Identify which cell holds the provided text, then report its (X, Y) central coordinate. 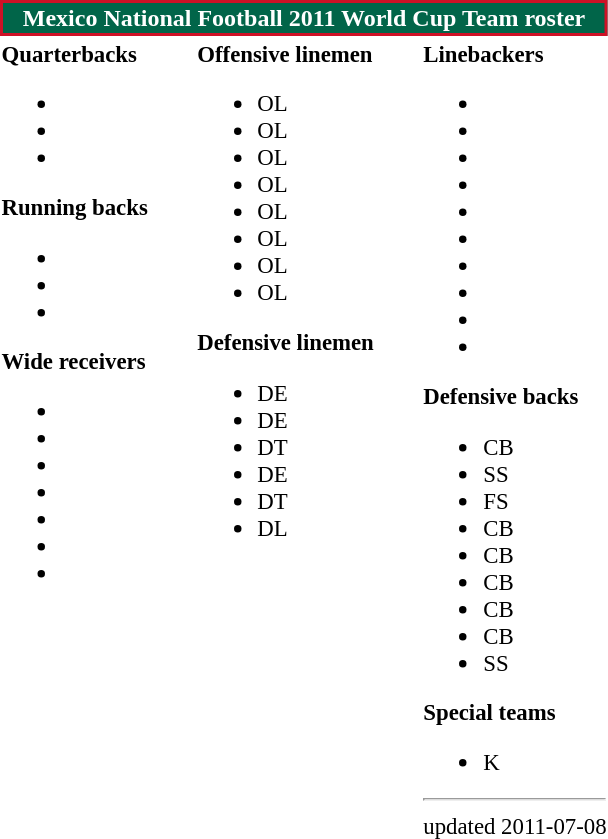
Mexico National Football 2011 World Cup Team roster (304, 18)
